For the text-containing cell, return its midpoint in (X, Y) coordinate format. 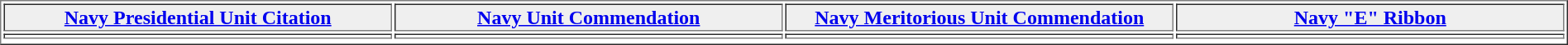
Navy Unit Commendation (589, 17)
Navy Meritorious Unit Commendation (980, 17)
Navy Presidential Unit Citation (198, 17)
Navy "E" Ribbon (1370, 17)
